Search for the cell housing the specified text and yield its [x, y] center coordinate. 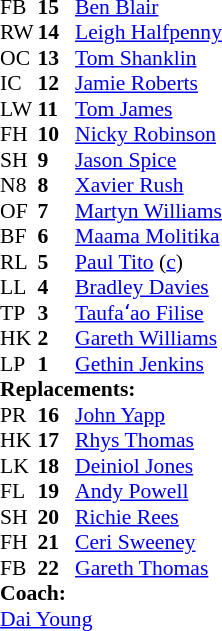
Xavier Rush [148, 185]
Andy Powell [148, 491]
11 [57, 109]
N8 [19, 185]
3 [57, 313]
Maama Molitika [148, 237]
19 [57, 491]
14 [57, 33]
LK [19, 466]
Jamie Roberts [148, 83]
Tom James [148, 109]
Nicky Robinson [148, 135]
Leigh Halfpenny [148, 33]
RL [19, 262]
Paul Tito (c) [148, 262]
12 [57, 83]
OC [19, 58]
Ceri Sweeney [148, 543]
OF [19, 211]
Gethin Jenkins [148, 364]
LL [19, 287]
18 [57, 466]
LW [19, 109]
PR [19, 415]
20 [57, 517]
8 [57, 185]
Replacements: [111, 389]
16 [57, 415]
Martyn Williams [148, 211]
Rhys Thomas [148, 441]
FB [19, 568]
Bradley Davies [148, 287]
7 [57, 211]
John Yapp [148, 415]
Taufaʻao Filise [148, 313]
IC [19, 83]
Deiniol Jones [148, 466]
22 [57, 568]
6 [57, 237]
Gareth Williams [148, 339]
13 [57, 58]
FL [19, 491]
RW [19, 33]
TP [19, 313]
LP [19, 364]
10 [57, 135]
4 [57, 287]
9 [57, 160]
Gareth Thomas [148, 568]
BF [19, 237]
Richie Rees [148, 517]
Coach: [111, 593]
1 [57, 364]
21 [57, 543]
Tom Shanklin [148, 58]
5 [57, 262]
2 [57, 339]
Jason Spice [148, 160]
17 [57, 441]
